Return (X, Y) of the center of cell containing provided text 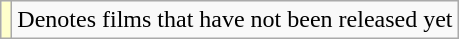
Denotes films that have not been released yet (235, 20)
